Locate the cell with the specified text and output its [X, Y] center coordinate. 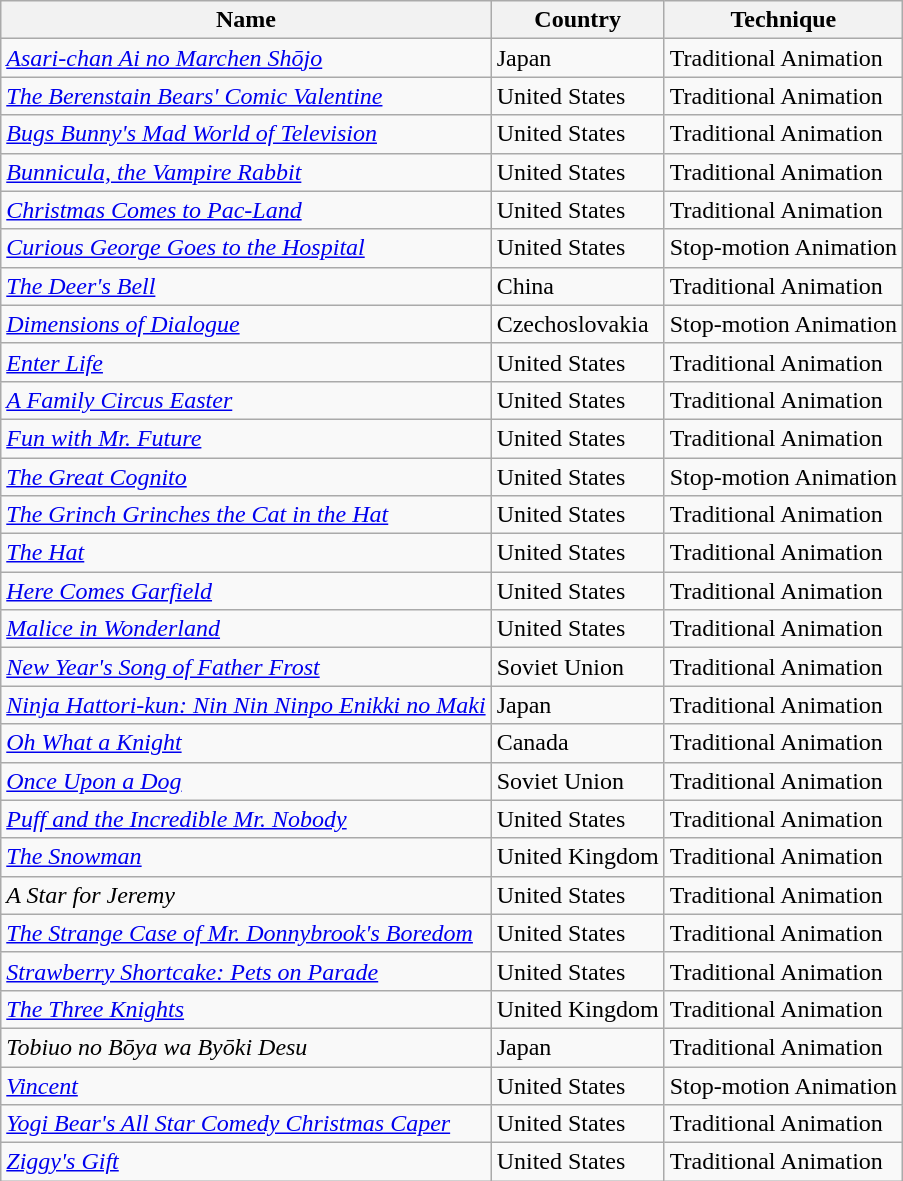
Bugs Bunny's Mad World of Television [246, 134]
A Star for Jeremy [246, 895]
The Hat [246, 553]
Ninja Hattori-kun: Nin Nin Ninpo Enikki no Maki [246, 705]
Ziggy's Gift [246, 1162]
Tobiuo no Bōya wa Byōki Desu [246, 1047]
Vincent [246, 1085]
The Strange Case of Mr. Donnybrook's Boredom [246, 933]
Bunnicula, the Vampire Rabbit [246, 172]
The Berenstain Bears' Comic Valentine [246, 96]
Canada [578, 743]
Name [246, 20]
The Snowman [246, 857]
Strawberry Shortcake: Pets on Parade [246, 971]
Asari-chan Ai no Marchen Shōjo [246, 58]
The Three Knights [246, 1009]
Malice in Wonderland [246, 629]
Christmas Comes to Pac-Land [246, 210]
Puff and the Incredible Mr. Nobody [246, 819]
Yogi Bear's All Star Comedy Christmas Caper [246, 1124]
Enter Life [246, 362]
New Year's Song of Father Frost [246, 667]
Here Comes Garfield [246, 591]
China [578, 286]
Oh What a Knight [246, 743]
A Family Circus Easter [246, 400]
Czechoslovakia [578, 324]
The Deer's Bell [246, 286]
The Grinch Grinches the Cat in the Hat [246, 515]
The Great Cognito [246, 477]
Country [578, 20]
Curious George Goes to the Hospital [246, 248]
Dimensions of Dialogue [246, 324]
Fun with Mr. Future [246, 438]
Technique [783, 20]
Once Upon a Dog [246, 781]
